Scan for the cell matching the given text and deliver its [X, Y] coordinate at center. 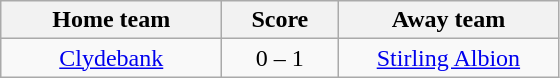
Score [280, 20]
Clydebank [112, 58]
Home team [112, 20]
Stirling Albion [448, 58]
Away team [448, 20]
0 – 1 [280, 58]
